Output the (X, Y) coordinate of the center of the cell containing the given text.  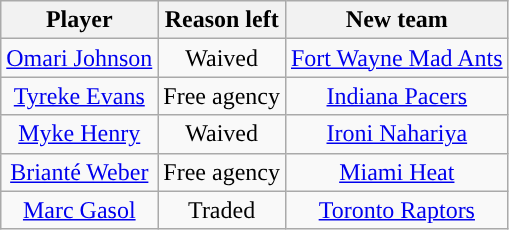
Miami Heat (396, 172)
Ironi Nahariya (396, 134)
Marc Gasol (80, 210)
Fort Wayne Mad Ants (396, 58)
Myke Henry (80, 134)
Indiana Pacers (396, 96)
Player (80, 20)
Reason left (222, 20)
Omari Johnson (80, 58)
Traded (222, 210)
New team (396, 20)
Brianté Weber (80, 172)
Toronto Raptors (396, 210)
Tyreke Evans (80, 96)
